From the cell containing the given text, extract its center point as [x, y] coordinate. 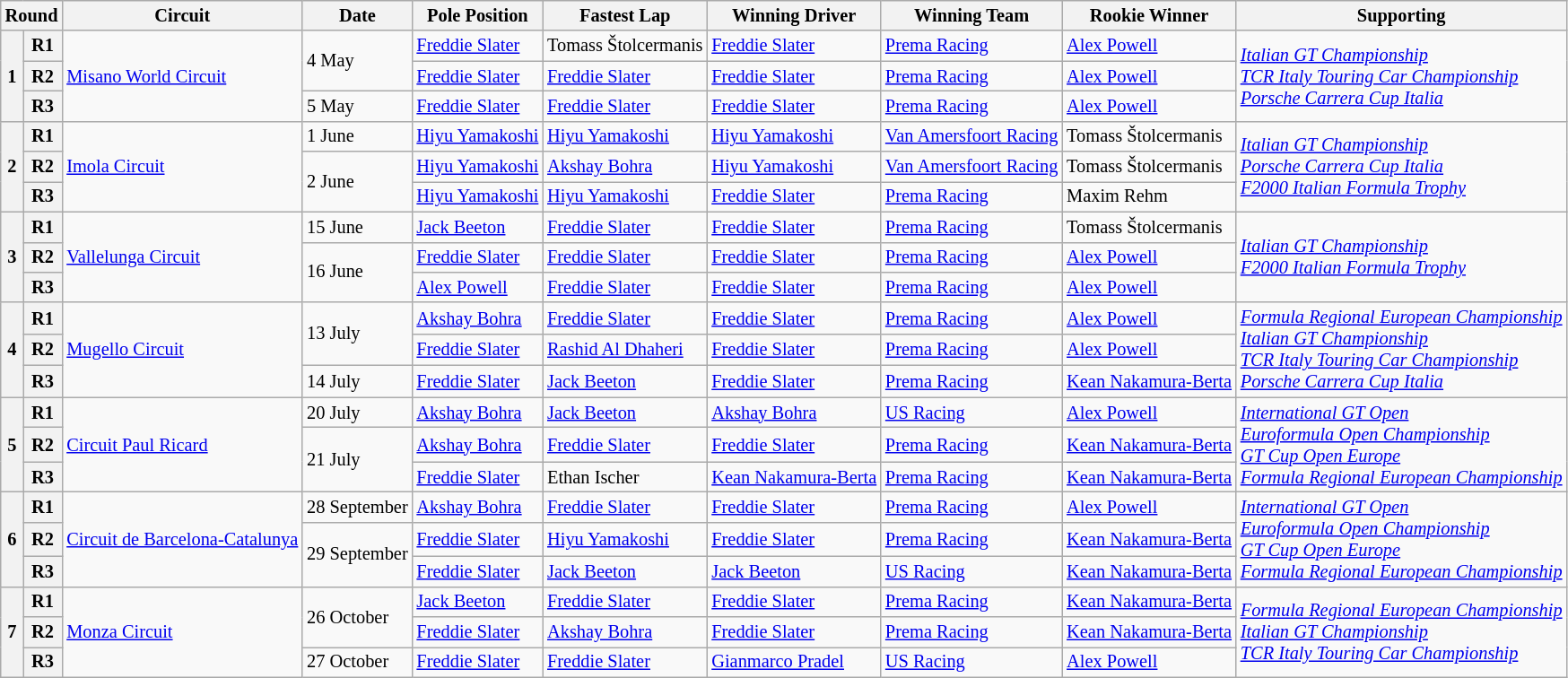
Imola Circuit [182, 167]
Circuit [182, 15]
Winning Driver [794, 15]
27 October [357, 662]
Circuit de Barcelona-Catalunya [182, 539]
2 June [357, 181]
6 [13, 539]
Ethan Ischer [624, 477]
13 July [357, 334]
Mugello Circuit [182, 350]
29 September [357, 554]
16 June [357, 273]
Gianmarco Pradel [794, 662]
21 July [357, 459]
3 [13, 256]
Formula Regional European ChampionshipItalian GT ChampionshipTCR Italy Touring Car ChampionshipPorsche Carrera Cup Italia [1401, 350]
Circuit Paul Ricard [182, 445]
4 May [357, 61]
Fastest Lap [624, 15]
Round [32, 15]
Rashid Al Dhaheri [624, 350]
Vallelunga Circuit [182, 256]
Italian GT ChampionshipTCR Italy Touring Car ChampionshipPorsche Carrera Cup Italia [1401, 75]
26 October [357, 617]
Pole Position [478, 15]
14 July [357, 380]
Formula Regional European ChampionshipItalian GT ChampionshipTCR Italy Touring Car Championship [1401, 631]
Rookie Winner [1149, 15]
Italian GT ChampionshipF2000 Italian Formula Trophy [1401, 256]
28 September [357, 507]
Maxim Rehm [1149, 196]
5 May [357, 106]
1 June [357, 136]
20 July [357, 413]
7 [13, 631]
4 [13, 350]
15 June [357, 227]
Italian GT ChampionshipPorsche Carrera Cup ItaliaF2000 Italian Formula Trophy [1401, 167]
Date [357, 15]
2 [13, 167]
Monza Circuit [182, 631]
Winning Team [971, 15]
1 [13, 75]
5 [13, 445]
Supporting [1401, 15]
Misano World Circuit [182, 75]
